Identify which cell holds the provided text, then report its [x, y] central coordinate. 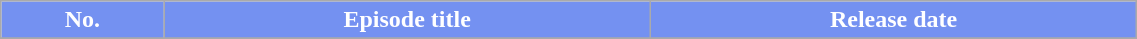
Episode title [408, 20]
No. [82, 20]
Release date [893, 20]
